Provide the (X, Y) coordinate of the cell's center where the given text is located.  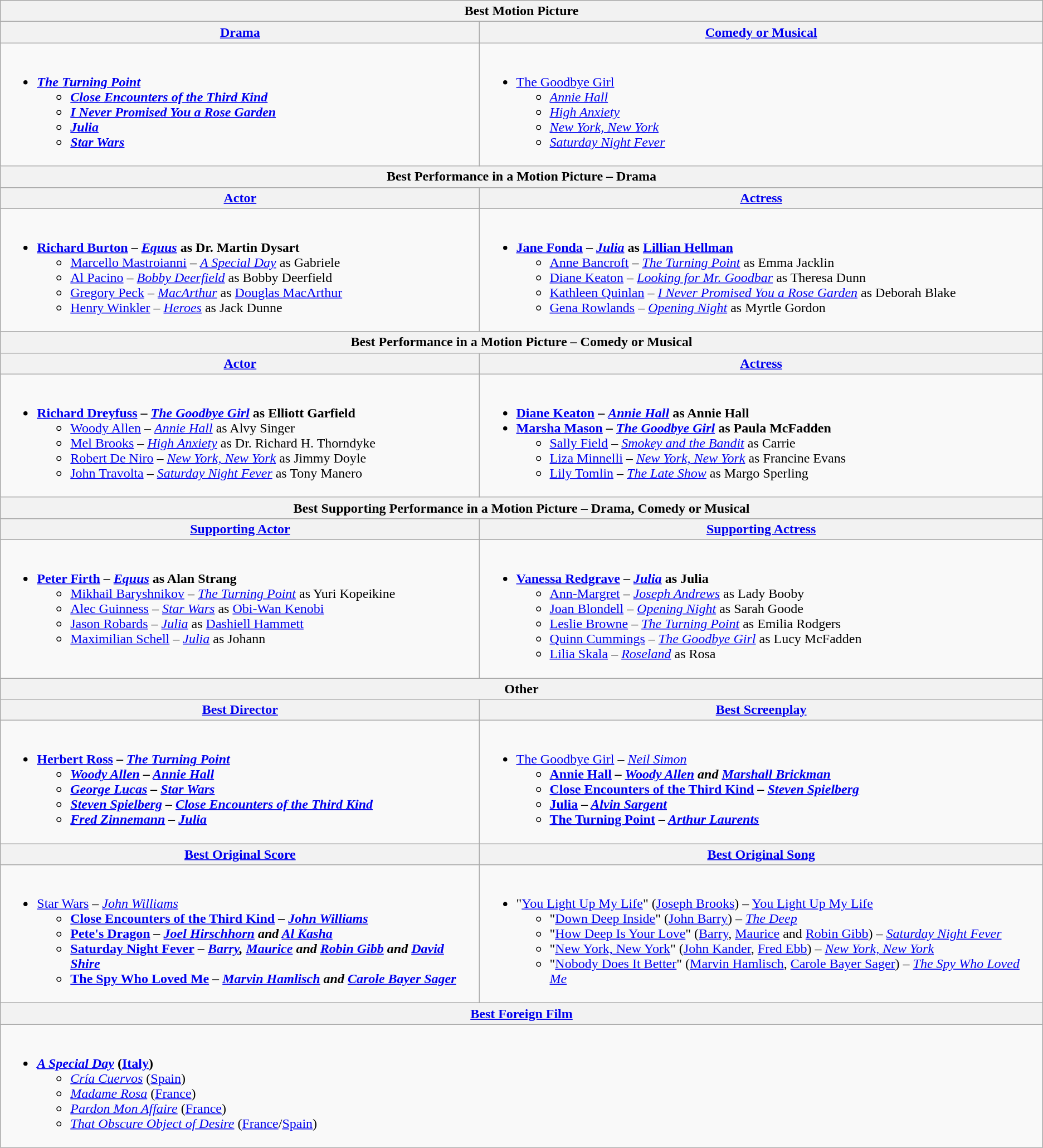
Other (521, 688)
Best Director (240, 710)
Drama (240, 32)
A Special Day (Italy)Cría Cuervos (Spain)Madame Rosa (France)Pardon Mon Affaire (France)That Obscure Object of Desire (France/Spain) (521, 1086)
Supporting Actress (761, 529)
Best Screenplay (761, 710)
Best Performance in a Motion Picture – Drama (521, 177)
The Goodbye GirlAnnie HallHigh AnxietyNew York, New YorkSaturday Night Fever (761, 105)
Best Foreign Film (521, 1014)
Comedy or Musical (761, 32)
Supporting Actor (240, 529)
Best Original Song (761, 854)
Best Original Score (240, 854)
The Turning PointClose Encounters of the Third KindI Never Promised You a Rose GardenJuliaStar Wars (240, 105)
Best Performance in a Motion Picture – Comedy or Musical (521, 342)
Best Motion Picture (521, 11)
Best Supporting Performance in a Motion Picture – Drama, Comedy or Musical (521, 508)
